Locate the cell with the specified text and output its [x, y] center coordinate. 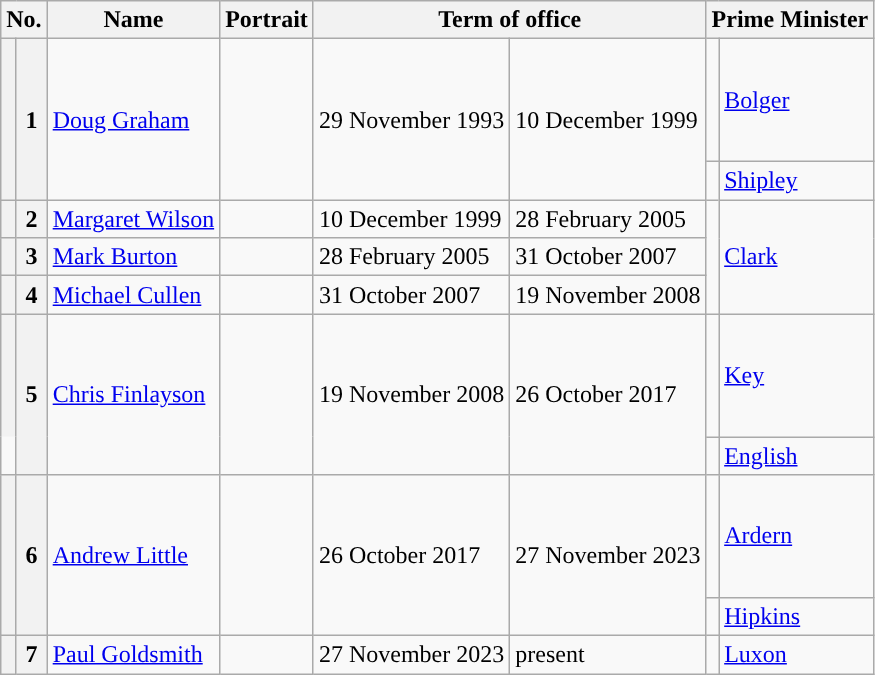
2 [32, 219]
Prime Minister [790, 20]
present [608, 655]
5 [32, 394]
Andrew Little [134, 556]
Margaret Wilson [134, 219]
Luxon [796, 655]
No. [24, 20]
6 [32, 556]
Doug Graham [134, 120]
Clark [796, 257]
Term of office [510, 20]
Key [796, 376]
Shipley [796, 181]
1 [32, 120]
English [796, 456]
29 November 1993 [411, 120]
Michael Cullen [134, 295]
Ardern [796, 536]
3 [32, 257]
Paul Goldsmith [134, 655]
Hipkins [796, 617]
Mark Burton [134, 257]
Bolger [796, 100]
Chris Finlayson [134, 394]
Portrait [267, 20]
Name [134, 20]
4 [32, 295]
7 [32, 655]
